Scan for the cell matching the given text and deliver its (x, y) coordinate at center. 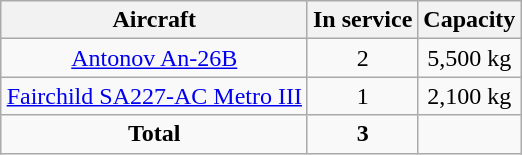
1 (362, 96)
Antonov An-26B (154, 58)
3 (362, 134)
In service (362, 20)
2 (362, 58)
Fairchild SA227-AC Metro III (154, 96)
2,100 kg (470, 96)
5,500 kg (470, 58)
Aircraft (154, 20)
Total (154, 134)
Capacity (470, 20)
